Capture the cell that displays the provided text and extract its (X, Y) central coordinate. 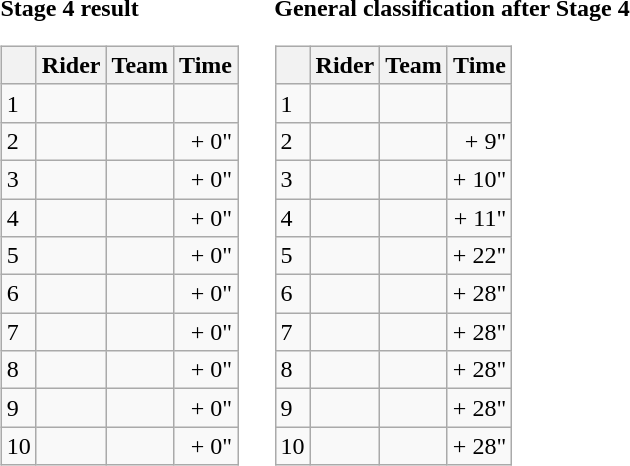
+ 10" (479, 179)
+ 11" (479, 217)
+ 22" (479, 256)
+ 9" (479, 141)
